For the text-containing cell, return its midpoint in [x, y] coordinate format. 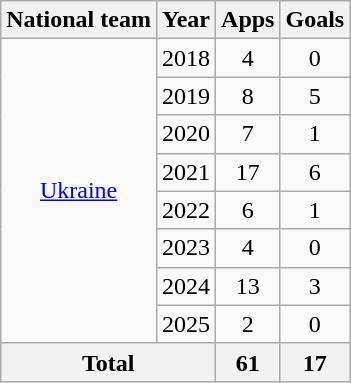
2024 [186, 286]
2025 [186, 324]
13 [248, 286]
Year [186, 20]
2021 [186, 172]
National team [79, 20]
Apps [248, 20]
61 [248, 362]
Total [108, 362]
Goals [315, 20]
3 [315, 286]
2019 [186, 96]
2020 [186, 134]
2023 [186, 248]
7 [248, 134]
Ukraine [79, 191]
5 [315, 96]
2 [248, 324]
8 [248, 96]
2022 [186, 210]
2018 [186, 58]
